From the cell containing the given text, extract its center point as [x, y] coordinate. 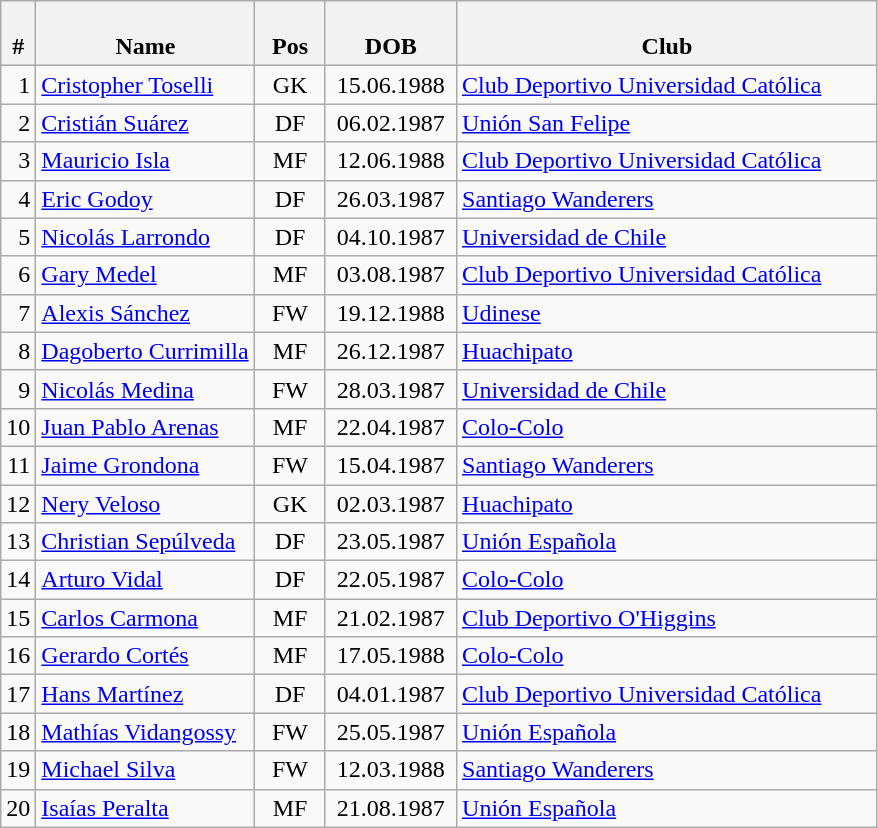
17.05.1988 [390, 656]
Dagoberto Currimilla [146, 351]
Jaime Grondona [146, 465]
04.01.1987 [390, 694]
16 [18, 656]
1 [18, 85]
23.05.1987 [390, 542]
Christian Sepúlveda [146, 542]
Nery Veloso [146, 503]
Mauricio Isla [146, 161]
15.06.1988 [390, 85]
Cristián Suárez [146, 123]
04.10.1987 [390, 237]
Carlos Carmona [146, 618]
6 [18, 275]
22.05.1987 [390, 580]
14 [18, 580]
5 [18, 237]
Name [146, 34]
15.04.1987 [390, 465]
Mathías Vidangossy [146, 732]
2 [18, 123]
Club [668, 34]
19 [18, 770]
Isaías Peralta [146, 808]
26.12.1987 [390, 351]
Unión San Felipe [668, 123]
3 [18, 161]
DOB [390, 34]
Nicolás Medina [146, 389]
# [18, 34]
8 [18, 351]
Eric Godoy [146, 199]
Gerardo Cortés [146, 656]
18 [18, 732]
19.12.1988 [390, 313]
13 [18, 542]
Gary Medel [146, 275]
9 [18, 389]
11 [18, 465]
Alexis Sánchez [146, 313]
7 [18, 313]
12 [18, 503]
17 [18, 694]
4 [18, 199]
21.02.1987 [390, 618]
22.04.1987 [390, 427]
28.03.1987 [390, 389]
12.06.1988 [390, 161]
25.05.1987 [390, 732]
15 [18, 618]
Nicolás Larrondo [146, 237]
20 [18, 808]
Pos [290, 34]
26.03.1987 [390, 199]
Cristopher Toselli [146, 85]
Arturo Vidal [146, 580]
Udinese [668, 313]
02.03.1987 [390, 503]
03.08.1987 [390, 275]
10 [18, 427]
Hans Martínez [146, 694]
Club Deportivo O'Higgins [668, 618]
Juan Pablo Arenas [146, 427]
21.08.1987 [390, 808]
06.02.1987 [390, 123]
12.03.1988 [390, 770]
Michael Silva [146, 770]
